Locate the cell with the specified text and output its (x, y) center coordinate. 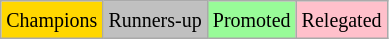
Runners-up (155, 20)
Promoted (252, 20)
Champions (52, 20)
Relegated (342, 20)
